Scan for the cell matching the given text and deliver its [x, y] coordinate at center. 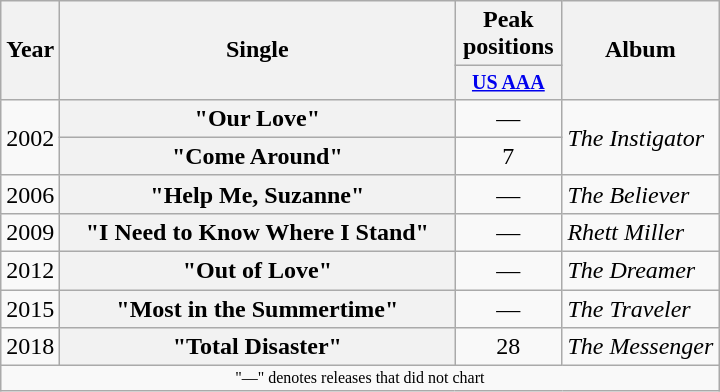
"Most in the Summertime" [258, 309]
Album [640, 50]
28 [508, 347]
Single [258, 50]
7 [508, 156]
"I Need to Know Where I Stand" [258, 232]
"Come Around" [258, 156]
The Traveler [640, 309]
2009 [30, 232]
US AAA [508, 82]
2018 [30, 347]
The Dreamer [640, 271]
"Out of Love" [258, 271]
"—" denotes releases that did not chart [360, 378]
The Believer [640, 194]
2012 [30, 271]
2015 [30, 309]
"Help Me, Suzanne" [258, 194]
Rhett Miller [640, 232]
2006 [30, 194]
The Instigator [640, 137]
"Our Love" [258, 118]
The Messenger [640, 347]
"Total Disaster" [258, 347]
2002 [30, 137]
Peak positions [508, 34]
Year [30, 50]
